From the cell containing the given text, extract its center point as (x, y) coordinate. 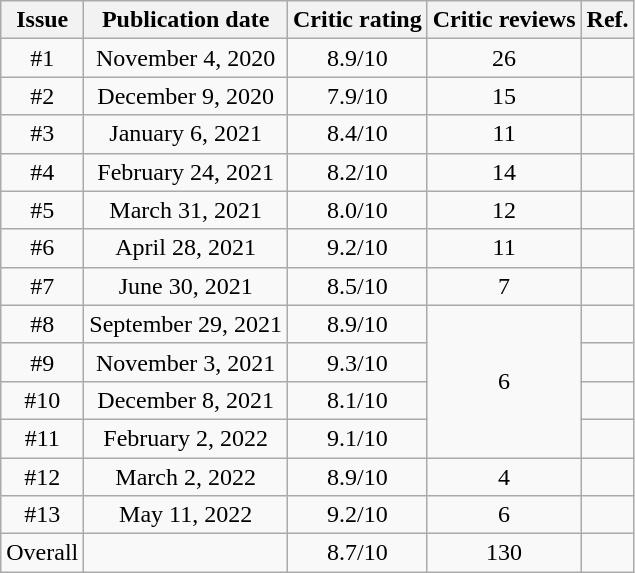
4 (504, 477)
8.7/10 (357, 553)
#8 (42, 324)
December 8, 2021 (186, 400)
7.9/10 (357, 96)
#6 (42, 248)
8.5/10 (357, 286)
June 30, 2021 (186, 286)
September 29, 2021 (186, 324)
#1 (42, 58)
Critic reviews (504, 20)
Issue (42, 20)
#11 (42, 438)
#5 (42, 210)
December 9, 2020 (186, 96)
November 4, 2020 (186, 58)
8.1/10 (357, 400)
Overall (42, 553)
14 (504, 172)
9.3/10 (357, 362)
#13 (42, 515)
Ref. (608, 20)
8.2/10 (357, 172)
15 (504, 96)
9.1/10 (357, 438)
#2 (42, 96)
April 28, 2021 (186, 248)
26 (504, 58)
7 (504, 286)
Publication date (186, 20)
#9 (42, 362)
#12 (42, 477)
#7 (42, 286)
March 2, 2022 (186, 477)
12 (504, 210)
February 2, 2022 (186, 438)
May 11, 2022 (186, 515)
Critic rating (357, 20)
November 3, 2021 (186, 362)
130 (504, 553)
#10 (42, 400)
February 24, 2021 (186, 172)
#4 (42, 172)
January 6, 2021 (186, 134)
8.4/10 (357, 134)
8.0/10 (357, 210)
March 31, 2021 (186, 210)
#3 (42, 134)
